Determine the [x, y] coordinate at the center of the cell enclosing the given text.  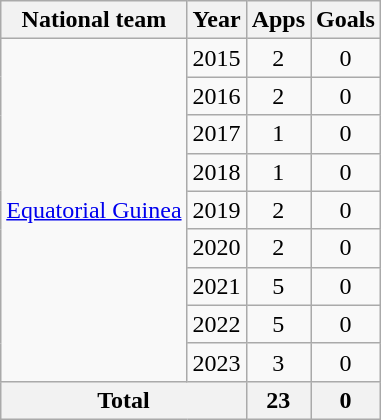
Year [216, 20]
2021 [216, 286]
National team [94, 20]
2016 [216, 96]
2015 [216, 58]
3 [278, 362]
2017 [216, 134]
2022 [216, 324]
2019 [216, 210]
Equatorial Guinea [94, 210]
Apps [278, 20]
23 [278, 400]
Goals [346, 20]
Total [124, 400]
2020 [216, 248]
2023 [216, 362]
2018 [216, 172]
